Identify which cell holds the provided text, then report its (x, y) central coordinate. 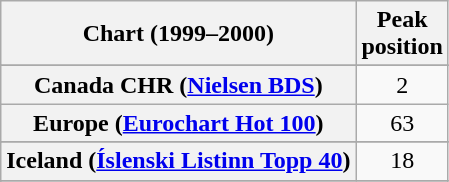
Europe (Eurochart Hot 100) (178, 123)
Canada CHR (Nielsen BDS) (178, 85)
18 (402, 161)
Chart (1999–2000) (178, 34)
Iceland (Íslenski Listinn Topp 40) (178, 161)
Peakposition (402, 34)
2 (402, 85)
63 (402, 123)
